Detect which cell encompasses the target text, then output its (x, y) center coordinate. 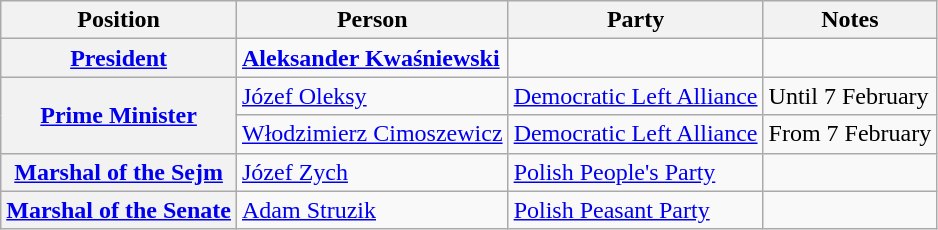
Marshal of the Sejm (119, 172)
From 7 February (850, 134)
Włodzimierz Cimoszewicz (372, 134)
Józef Zych (372, 172)
President (119, 58)
Adam Struzik (372, 210)
Until 7 February (850, 96)
Prime Minister (119, 115)
Polish People's Party (636, 172)
Person (372, 20)
Position (119, 20)
Party (636, 20)
Józef Oleksy (372, 96)
Notes (850, 20)
Polish Peasant Party (636, 210)
Marshal of the Senate (119, 210)
Aleksander Kwaśniewski (372, 58)
